Output the (x, y) coordinate of the center of the cell containing the given text.  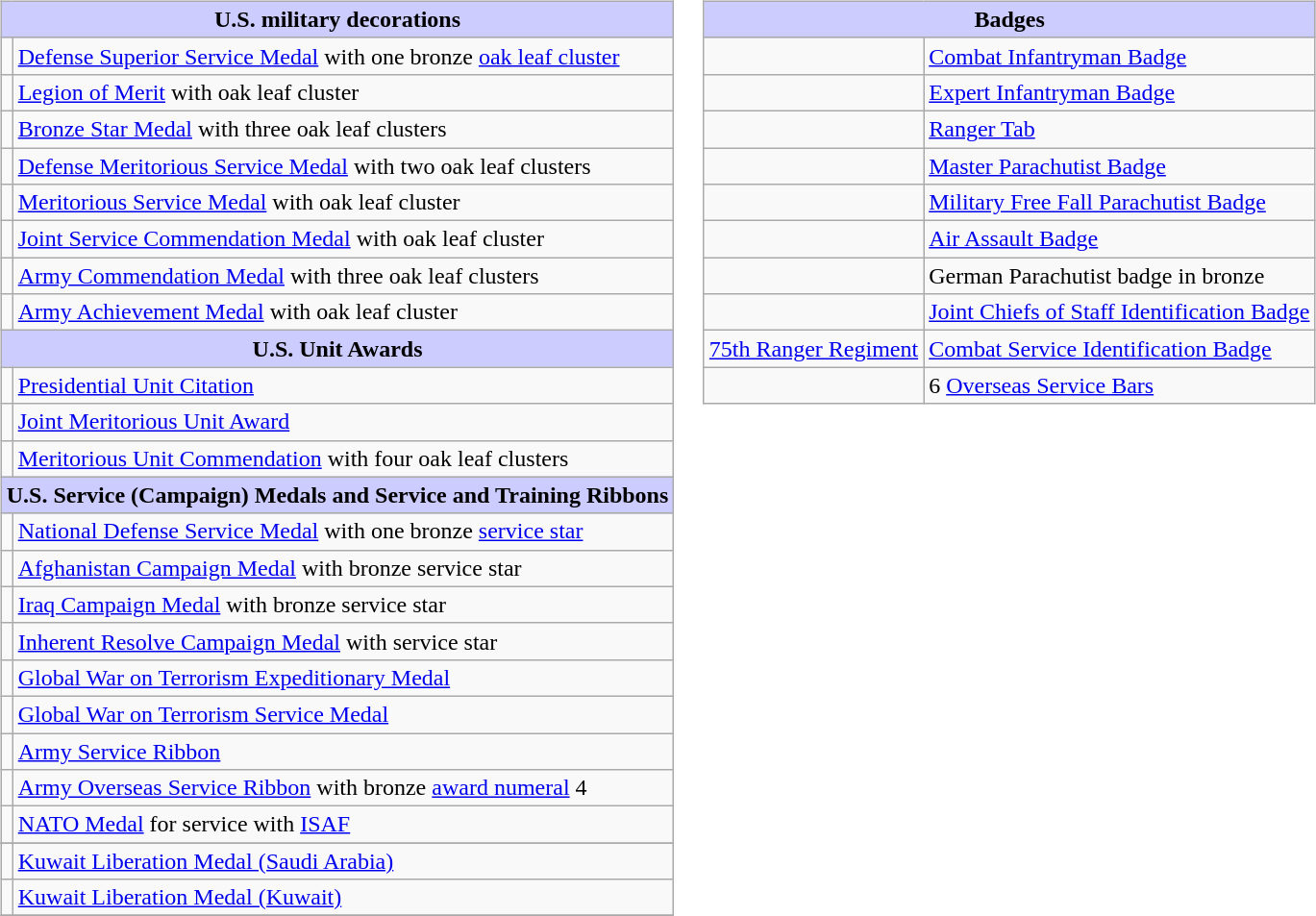
Combat Service Identification Badge (1119, 349)
National Defense Service Medal with one bronze service star (343, 532)
Army Commendation Medal with three oak leaf clusters (343, 276)
Legion of Merit with oak leaf cluster (343, 92)
Joint Meritorious Unit Award (343, 422)
Military Free Fall Parachutist Badge (1119, 203)
Inherent Resolve Campaign Medal with service star (343, 641)
Joint Chiefs of Staff Identification Badge (1119, 312)
Badges (1009, 19)
U.S. military decorations (337, 19)
Kuwait Liberation Medal (Saudi Arabia) (343, 861)
German Parachutist badge in bronze (1119, 276)
Meritorious Service Medal with oak leaf cluster (343, 203)
Bronze Star Medal with three oak leaf clusters (343, 129)
Presidential Unit Citation (343, 385)
U.S. Service (Campaign) Medals and Service and Training Ribbons (337, 495)
Air Assault Badge (1119, 239)
Kuwait Liberation Medal (Kuwait) (343, 898)
Iraq Campaign Medal with bronze service star (343, 605)
75th Ranger Regiment (813, 349)
Afghanistan Campaign Medal with bronze service star (343, 568)
NATO Medal for service with ISAF (343, 825)
Master Parachutist Badge (1119, 166)
Combat Infantryman Badge (1119, 56)
Joint Service Commendation Medal with oak leaf cluster (343, 239)
6 Overseas Service Bars (1119, 385)
Ranger Tab (1119, 129)
Expert Infantryman Badge (1119, 92)
U.S. Unit Awards (337, 349)
Global War on Terrorism Expeditionary Medal (343, 678)
Defense Superior Service Medal with one bronze oak leaf cluster (343, 56)
Army Service Ribbon (343, 751)
Army Overseas Service Ribbon with bronze award numeral 4 (343, 788)
Global War on Terrorism Service Medal (343, 714)
Army Achievement Medal with oak leaf cluster (343, 312)
Defense Meritorious Service Medal with two oak leaf clusters (343, 166)
Meritorious Unit Commendation with four oak leaf clusters (343, 458)
